Output the (X, Y) coordinate of the center of the cell containing the given text.  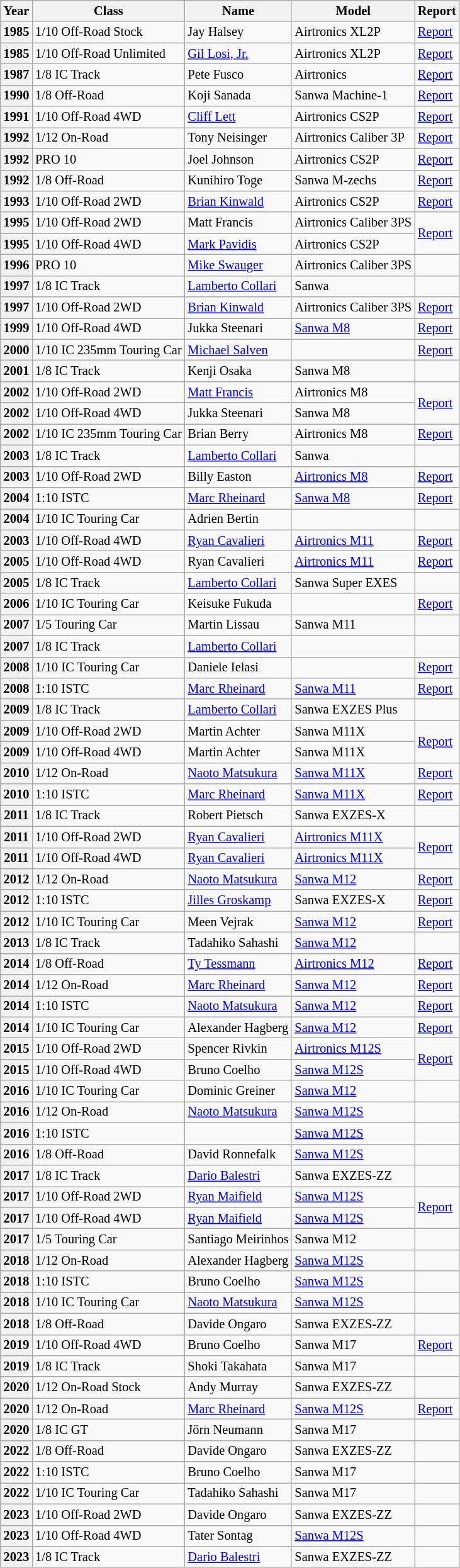
Daniele Ielasi (238, 668)
1990 (16, 96)
Airtronics M12S (352, 1049)
1993 (16, 201)
1999 (16, 328)
David Ronnefalk (238, 1155)
2013 (16, 943)
Jay Halsey (238, 32)
Sanwa Machine-1 (352, 96)
Tony Neisinger (238, 138)
Andy Murray (238, 1387)
Ty Tessmann (238, 964)
Joel Johnson (238, 159)
Meen Vejrak (238, 922)
Airtronics (352, 74)
Mike Swauger (238, 265)
Adrien Bertin (238, 519)
Michael Salven (238, 350)
2001 (16, 371)
Class (108, 11)
Sanwa M-zechs (352, 181)
Keisuke Fukuda (238, 604)
Billy Easton (238, 477)
Spencer Rivkin (238, 1049)
1996 (16, 265)
Year (16, 11)
1/10 Off-Road Unlimited (108, 53)
Dominic Greiner (238, 1091)
1/8 IC GT (108, 1430)
1987 (16, 74)
Martin Lissau (238, 625)
1/12 On-Road Stock (108, 1387)
2000 (16, 350)
Airtronics Caliber 3P (352, 138)
Airtronics M12 (352, 964)
Kenji Osaka (238, 371)
1991 (16, 117)
Tater Sontag (238, 1536)
Robert Pietsch (238, 815)
2006 (16, 604)
Shoki Takahata (238, 1366)
Santiago Meirinhos (238, 1239)
Jörn Neumann (238, 1430)
Koji Sanada (238, 96)
Mark Pavidis (238, 244)
Name (238, 11)
Sanwa Super EXES (352, 583)
Pete Fusco (238, 74)
1/10 Off-Road Stock (108, 32)
Jilles Groskamp (238, 900)
Brian Berry (238, 434)
Kunihiro Toge (238, 181)
Model (352, 11)
Cliff Lett (238, 117)
Sanwa EXZES Plus (352, 710)
Gil Losi, Jr. (238, 53)
